Locate the cell with the specified text and output its [x, y] center coordinate. 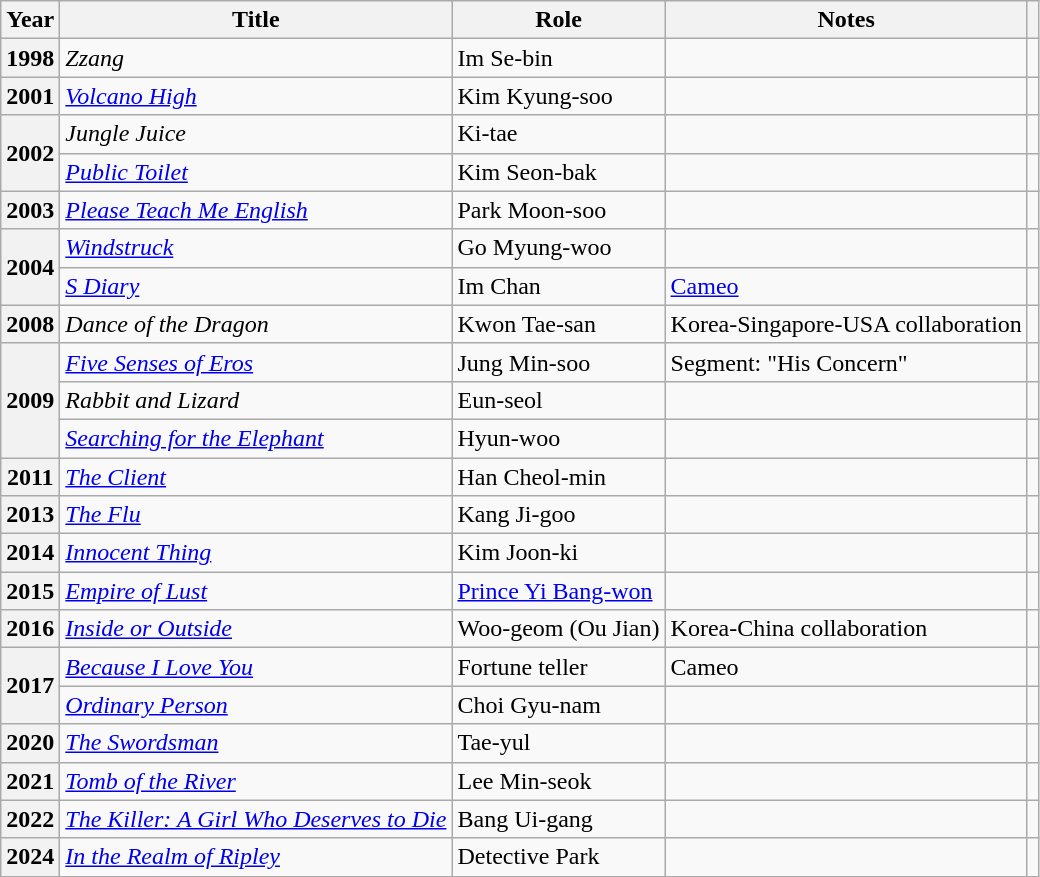
2003 [30, 210]
Kim Seon-bak [558, 172]
The Client [256, 477]
2016 [30, 629]
Tomb of the River [256, 781]
2017 [30, 686]
Dance of the Dragon [256, 324]
Hyun-woo [558, 438]
2001 [30, 96]
Prince Yi Bang-won [558, 591]
Zzang [256, 58]
2014 [30, 553]
Korea-Singapore-USA collaboration [846, 324]
Ordinary Person [256, 705]
2021 [30, 781]
Park Moon-soo [558, 210]
Im Chan [558, 286]
2022 [30, 819]
Title [256, 20]
Kang Ji-goo [558, 515]
Kim Joon-ki [558, 553]
The Killer: A Girl Who Deserves to Die [256, 819]
Notes [846, 20]
Eun-seol [558, 400]
2020 [30, 743]
Empire of Lust [256, 591]
Windstruck [256, 248]
Im Se-bin [558, 58]
The Swordsman [256, 743]
Bang Ui-gang [558, 819]
Detective Park [558, 857]
2009 [30, 400]
Woo-geom (Ou Jian) [558, 629]
Five Senses of Eros [256, 362]
The Flu [256, 515]
Innocent Thing [256, 553]
2013 [30, 515]
Jung Min-soo [558, 362]
Lee Min-seok [558, 781]
Segment: "His Concern" [846, 362]
2002 [30, 153]
Role [558, 20]
Choi Gyu-nam [558, 705]
Please Teach Me English [256, 210]
Volcano High [256, 96]
Tae-yul [558, 743]
2008 [30, 324]
Kwon Tae-san [558, 324]
Inside or Outside [256, 629]
Go Myung-woo [558, 248]
Ki-tae [558, 134]
Jungle Juice [256, 134]
S Diary [256, 286]
Korea-China collaboration [846, 629]
In the Realm of Ripley [256, 857]
Because I Love You [256, 667]
Public Toilet [256, 172]
2011 [30, 477]
1998 [30, 58]
2015 [30, 591]
2004 [30, 267]
Rabbit and Lizard [256, 400]
Year [30, 20]
Kim Kyung-soo [558, 96]
Han Cheol-min [558, 477]
Fortune teller [558, 667]
Searching for the Elephant [256, 438]
2024 [30, 857]
